Locate the cell with the specified text and output its (X, Y) center coordinate. 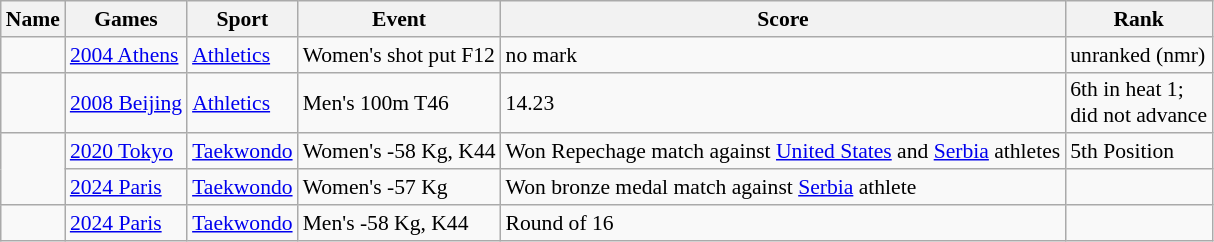
Women's shot put F12 (400, 55)
14.23 (784, 102)
Name (33, 19)
Round of 16 (784, 223)
Sport (242, 19)
2020 Tokyo (126, 152)
no mark (784, 55)
unranked (nmr) (1138, 55)
Games (126, 19)
6th in heat 1; did not advance (1138, 102)
Women's -57 Kg (400, 187)
Rank (1138, 19)
Score (784, 19)
Women's -58 Kg, K44 (400, 152)
Men's 100m T46 (400, 102)
Won Repechage match against United States and Serbia athletes (784, 152)
2004 Athens (126, 55)
Men's -58 Kg, K44 (400, 223)
Won bronze medal match against Serbia athlete (784, 187)
2008 Beijing (126, 102)
Event (400, 19)
5th Position (1138, 152)
